Detect which cell encompasses the target text, then output its (X, Y) center coordinate. 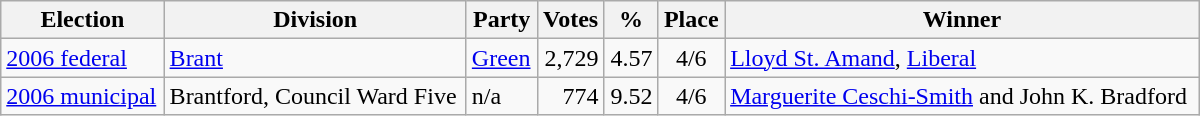
2006 municipal (82, 96)
Lloyd St. Amand, Liberal (962, 58)
n/a (502, 96)
Division (315, 20)
Election (82, 20)
Party (502, 20)
9.52 (631, 96)
Green (502, 58)
Brantford, Council Ward Five (315, 96)
Brant (315, 58)
774 (570, 96)
2006 federal (82, 58)
4.57 (631, 58)
Place (692, 20)
% (631, 20)
Votes (570, 20)
Marguerite Ceschi-Smith and John K. Bradford (962, 96)
Winner (962, 20)
2,729 (570, 58)
